Return the [x, y] coordinate for the center point of the cell that contains the specified text.  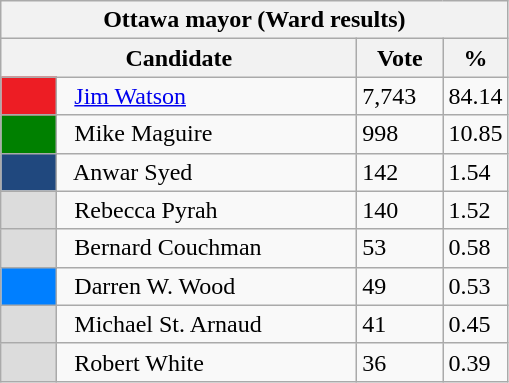
Candidate [179, 58]
Anwar Syed [207, 172]
0.39 [476, 362]
Rebecca Pyrah [207, 210]
Mike Maguire [207, 134]
0.53 [476, 286]
Bernard Couchman [207, 248]
998 [400, 134]
% [476, 58]
Jim Watson [207, 96]
Michael St. Arnaud [207, 324]
10.85 [476, 134]
84.14 [476, 96]
Vote [400, 58]
Robert White [207, 362]
140 [400, 210]
0.45 [476, 324]
53 [400, 248]
1.52 [476, 210]
41 [400, 324]
142 [400, 172]
49 [400, 286]
7,743 [400, 96]
1.54 [476, 172]
Darren W. Wood [207, 286]
Ottawa mayor (Ward results) [254, 20]
36 [400, 362]
0.58 [476, 248]
